Provide the [x, y] coordinate of the cell's center where the given text is located.  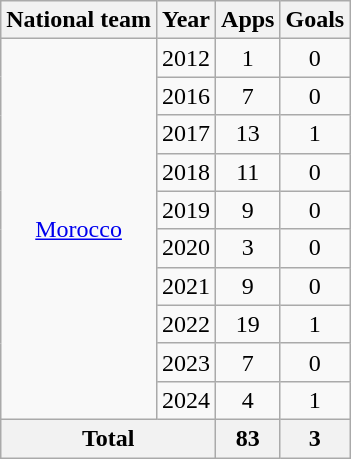
Total [108, 438]
2020 [186, 248]
11 [248, 172]
2024 [186, 400]
2019 [186, 210]
Morocco [79, 230]
National team [79, 20]
2012 [186, 58]
Apps [248, 20]
2017 [186, 134]
19 [248, 324]
2022 [186, 324]
2016 [186, 96]
Goals [315, 20]
83 [248, 438]
2021 [186, 286]
2023 [186, 362]
4 [248, 400]
13 [248, 134]
Year [186, 20]
2018 [186, 172]
